Return (x, y) of the center of cell containing provided text 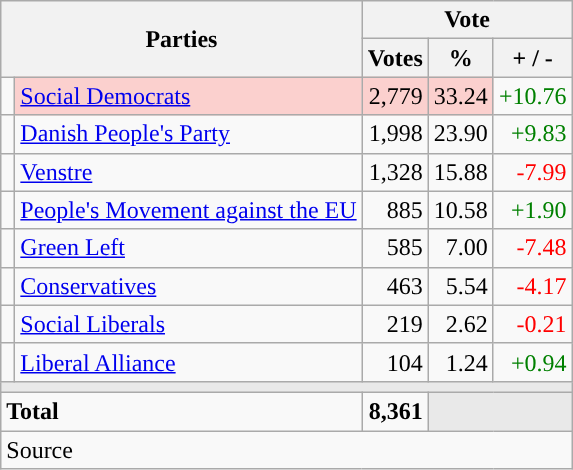
-0.21 (532, 324)
1,328 (395, 172)
Liberal Alliance (188, 362)
Vote (467, 20)
Source (286, 449)
Parties (182, 39)
Venstre (188, 172)
+9.83 (532, 134)
15.88 (460, 172)
2,779 (395, 96)
Total (182, 411)
8,361 (395, 411)
+10.76 (532, 96)
+1.90 (532, 210)
33.24 (460, 96)
23.90 (460, 134)
% (460, 58)
219 (395, 324)
-4.17 (532, 286)
10.58 (460, 210)
-7.99 (532, 172)
Social Liberals (188, 324)
Danish People's Party (188, 134)
+0.94 (532, 362)
585 (395, 248)
1.24 (460, 362)
Votes (395, 58)
Green Left (188, 248)
Conservatives (188, 286)
1,998 (395, 134)
+ / - (532, 58)
463 (395, 286)
People's Movement against the EU (188, 210)
Social Democrats (188, 96)
885 (395, 210)
5.54 (460, 286)
7.00 (460, 248)
-7.48 (532, 248)
2.62 (460, 324)
104 (395, 362)
